Output the [x, y] coordinate of the center of the cell containing the given text.  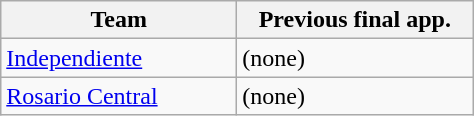
Rosario Central [119, 96]
Team [119, 20]
Independiente [119, 58]
Previous final app. [355, 20]
